Locate the cell with the specified text and output its [x, y] center coordinate. 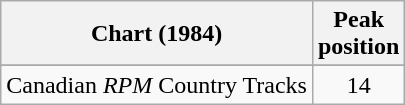
Peakposition [358, 34]
14 [358, 85]
Chart (1984) [157, 34]
Canadian RPM Country Tracks [157, 85]
